For the text-containing cell, return its midpoint in [x, y] coordinate format. 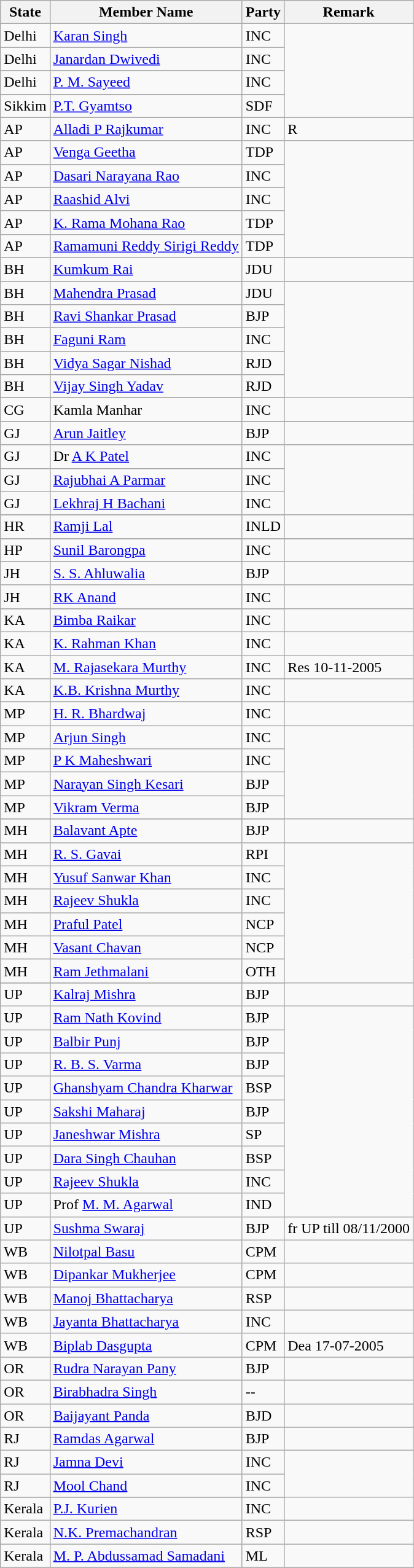
N.K. Premachandran [146, 1532]
State [25, 12]
K. Rama Mohana Rao [146, 222]
Sushma Swaraj [146, 1228]
Sakshi Maharaj [146, 1111]
Kalraj Mishra [146, 994]
Arun Jaitley [146, 433]
Ram Nath Kovind [146, 1017]
ML [263, 1556]
Vidya Sagar Nishad [146, 363]
Janeshwar Mishra [146, 1135]
Vijay Singh Yadav [146, 386]
Dara Singh Chauhan [146, 1158]
CG [25, 410]
Rajubhai A Parmar [146, 480]
Yusuf Sanwar Khan [146, 877]
Ravi Shankar Prasad [146, 316]
Birabhadra Singh [146, 1392]
Dea 17-07-2005 [349, 1345]
P K Maheshwari [146, 761]
HR [25, 527]
Jayanta Bhattacharya [146, 1322]
M. P. Abdussamad Samadani [146, 1556]
H. R. Bhardwaj [146, 714]
Dipankar Mukherjee [146, 1275]
HP [25, 550]
Sunil Barongpa [146, 550]
Mool Chand [146, 1486]
Kamla Manhar [146, 410]
Ramamuni Reddy Sirigi Reddy [146, 246]
Dr A K Patel [146, 457]
Dasari Narayana Rao [146, 176]
Rudra Narayan Pany [146, 1368]
INLD [263, 527]
Balavant Apte [146, 831]
BJD [263, 1415]
Balbir Punj [146, 1041]
SDF [263, 106]
Faguni Ram [146, 340]
Praful Patel [146, 924]
S. S. Ahluwalia [146, 573]
Narayan Singh Kesari [146, 784]
RK Anand [146, 597]
Vikram Verma [146, 807]
SP [263, 1135]
R [349, 129]
R. B. S. Varma [146, 1065]
K. Rahman Khan [146, 643]
K.B. Krishna Murthy [146, 691]
P.T. Gyamtso [146, 106]
fr UP till 08/11/2000 [349, 1228]
Ramji Lal [146, 527]
P.J. Kurien [146, 1509]
OTH [263, 971]
Ghanshyam Chandra Kharwar [146, 1088]
Bimba Raikar [146, 620]
P. M. Sayeed [146, 82]
Janardan Dwivedi [146, 59]
Kumkum Rai [146, 269]
M. Rajasekara Murthy [146, 667]
RPI [263, 854]
Manoj Bhattacharya [146, 1298]
IND [263, 1205]
Jamna Devi [146, 1462]
Remark [349, 12]
Prof M. M. Agarwal [146, 1205]
Venga Geetha [146, 152]
Vasant Chavan [146, 947]
Ram Jethmalani [146, 971]
Party [263, 12]
Res 10-11-2005 [349, 667]
Sikkim [25, 106]
Karan Singh [146, 36]
Member Name [146, 12]
Alladi P Rajkumar [146, 129]
Nilotpal Basu [146, 1252]
Arjun Singh [146, 737]
Mahendra Prasad [146, 293]
Ramdas Agarwal [146, 1439]
R. S. Gavai [146, 854]
Biplab Dasgupta [146, 1345]
-- [263, 1392]
Lekhraj H Bachani [146, 503]
Raashid Alvi [146, 199]
Baijayant Panda [146, 1415]
